Determine the (X, Y) coordinate at the center of the cell enclosing the given text.  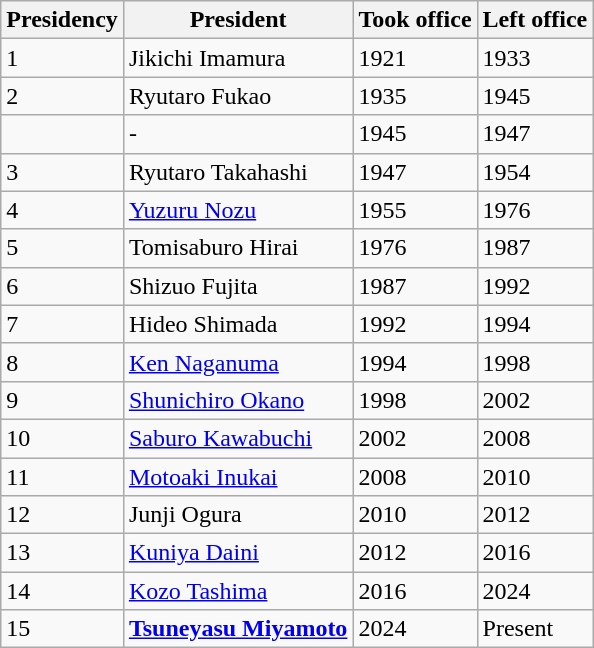
14 (62, 591)
7 (62, 324)
Tomisaburo Hirai (238, 248)
Kuniya Daini (238, 553)
1 (62, 58)
Present (535, 629)
6 (62, 286)
Saburo Kawabuchi (238, 438)
1935 (415, 96)
Shizuo Fujita (238, 286)
2 (62, 96)
Hideo Shimada (238, 324)
Presidency (62, 20)
1921 (415, 58)
Jikichi Imamura (238, 58)
3 (62, 172)
Tsuneyasu Miyamoto (238, 629)
Took office (415, 20)
Ryutaro Takahashi (238, 172)
1933 (535, 58)
1955 (415, 210)
Junji Ogura (238, 515)
1954 (535, 172)
5 (62, 248)
Motoaki Inukai (238, 477)
Ken Naganuma (238, 362)
4 (62, 210)
Ryutaro Fukao (238, 96)
Left office (535, 20)
Shunichiro Okano (238, 400)
12 (62, 515)
13 (62, 553)
Yuzuru Nozu (238, 210)
- (238, 134)
10 (62, 438)
8 (62, 362)
Kozo Tashima (238, 591)
15 (62, 629)
President (238, 20)
9 (62, 400)
11 (62, 477)
